Locate the cell with the specified text and output its (X, Y) center coordinate. 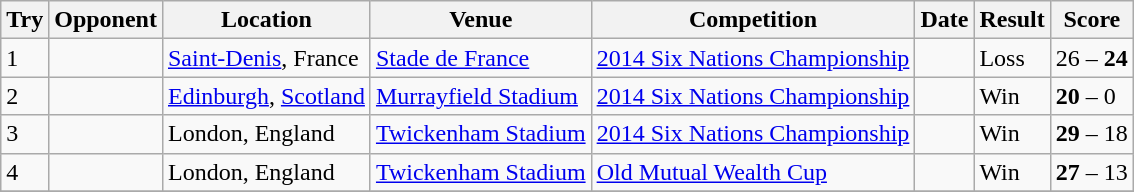
Score (1092, 20)
Date (944, 20)
Try (25, 20)
2 (25, 96)
27 – 13 (1092, 172)
Old Mutual Wealth Cup (753, 172)
Result (1012, 20)
Murrayfield Stadium (480, 96)
Loss (1012, 58)
20 – 0 (1092, 96)
Edinburgh, Scotland (266, 96)
1 (25, 58)
Saint-Denis, France (266, 58)
Location (266, 20)
26 – 24 (1092, 58)
Stade de France (480, 58)
4 (25, 172)
29 – 18 (1092, 134)
Opponent (106, 20)
3 (25, 134)
Competition (753, 20)
Venue (480, 20)
